Return the [x, y] coordinate for the center point of the cell that contains the specified text.  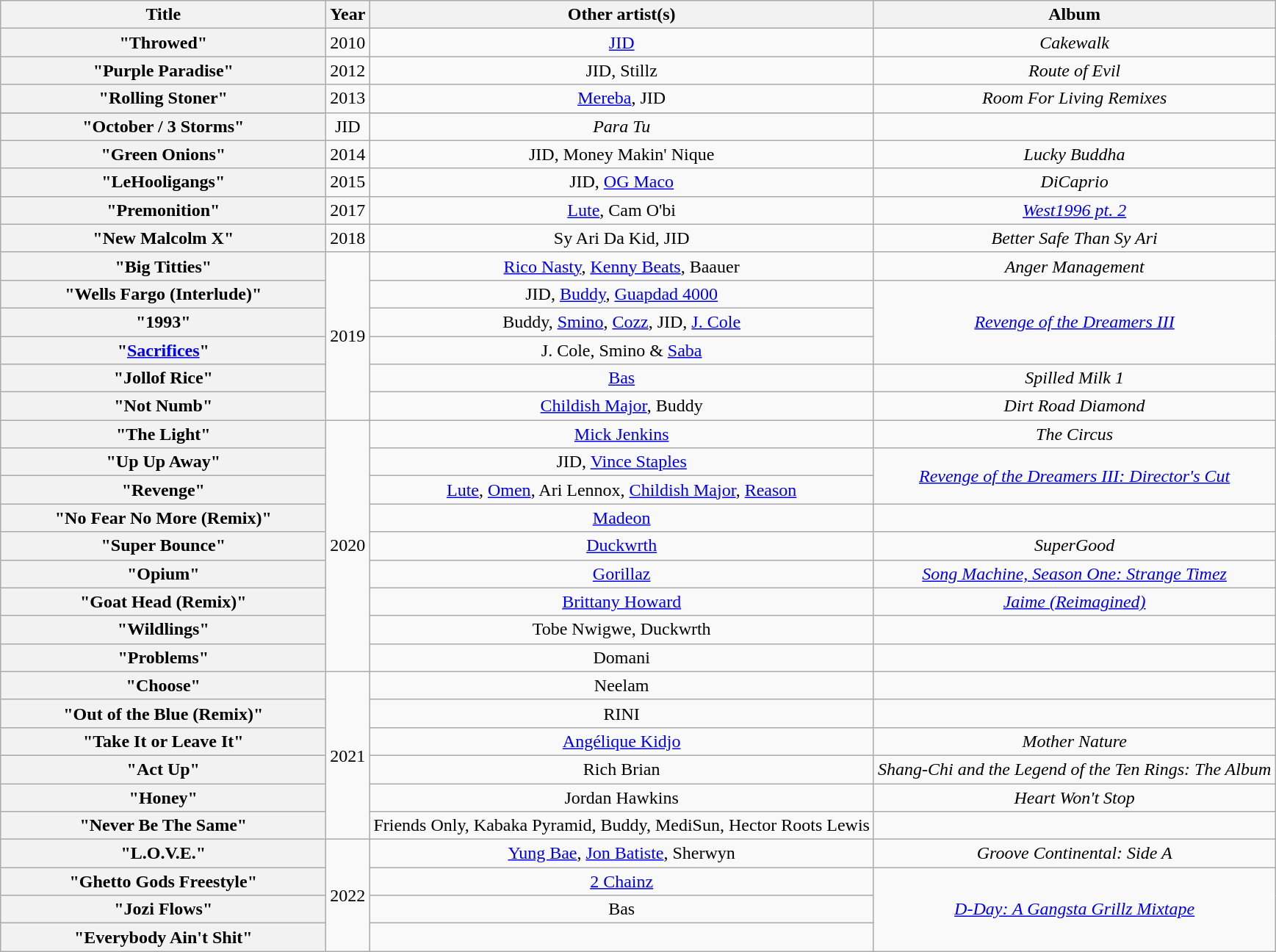
"No Fear No More (Remix)" [163, 518]
"Green Onions" [163, 154]
"Ghetto Gods Freestyle" [163, 881]
"Never Be The Same" [163, 826]
"Out of the Blue (Remix)" [163, 713]
Lute, Cam O'bi [621, 210]
"Choose" [163, 685]
J. Cole, Smino & Saba [621, 350]
Revenge of the Dreamers III [1074, 322]
Shang-Chi and the Legend of the Ten Rings: The Album [1074, 769]
"Everybody Ain't Shit" [163, 937]
Other artist(s) [621, 15]
Childish Major, Buddy [621, 406]
Title [163, 15]
2022 [348, 895]
Groove Continental: Side A [1074, 854]
"Wells Fargo (Interlude)" [163, 294]
Rich Brian [621, 769]
Neelam [621, 685]
Jaime (Reimagined) [1074, 602]
"Take It or Leave It" [163, 741]
"Honey" [163, 797]
Buddy, Smino, Cozz, JID, J. Cole [621, 322]
SuperGood [1074, 546]
Yung Bae, Jon Batiste, Sherwyn [621, 854]
JID, Buddy, Guapdad 4000 [621, 294]
"Up Up Away" [163, 462]
"Revenge" [163, 490]
"October / 3 Storms" [163, 126]
DiCaprio [1074, 182]
West1996 pt. 2 [1074, 210]
"1993" [163, 322]
2015 [348, 182]
Route of Evil [1074, 71]
Album [1074, 15]
Heart Won't Stop [1074, 797]
JID, Vince Staples [621, 462]
"Sacrifices" [163, 350]
Spilled Milk 1 [1074, 378]
JID, OG Maco [621, 182]
Room For Living Remixes [1074, 98]
Jordan Hawkins [621, 797]
Year [348, 15]
"Jozi Flows" [163, 909]
2 Chainz [621, 881]
The Circus [1074, 434]
"Big Titties" [163, 266]
2017 [348, 210]
"Premonition" [163, 210]
"Act Up" [163, 769]
Gorillaz [621, 574]
"Rolling Stoner" [163, 98]
2021 [348, 755]
"Super Bounce" [163, 546]
Sy Ari Da Kid, JID [621, 238]
Angélique Kidjo [621, 741]
Anger Management [1074, 266]
2019 [348, 336]
JID, Money Makin' Nique [621, 154]
Friends Only, Kabaka Pyramid, Buddy, MediSun, Hector Roots Lewis [621, 826]
"Wildlings" [163, 630]
2020 [348, 547]
Lucky Buddha [1074, 154]
"Not Numb" [163, 406]
2010 [348, 43]
Cakewalk [1074, 43]
"Opium" [163, 574]
"Goat Head (Remix)" [163, 602]
2013 [348, 98]
Tobe Nwigwe, Duckwrth [621, 630]
Para Tu [621, 126]
Better Safe Than Sy Ari [1074, 238]
Mick Jenkins [621, 434]
Revenge of the Dreamers III: Director's Cut [1074, 476]
"New Malcolm X" [163, 238]
Lute, Omen, Ari Lennox, Childish Major, Reason [621, 490]
2014 [348, 154]
2018 [348, 238]
Mereba, JID [621, 98]
"Jollof Rice" [163, 378]
Duckwrth [621, 546]
D-Day: A Gangsta Grillz Mixtape [1074, 909]
JID, Stillz [621, 71]
Dirt Road Diamond [1074, 406]
Mother Nature [1074, 741]
Song Machine, Season One: Strange Timez [1074, 574]
"L.O.V.E." [163, 854]
"Purple Paradise" [163, 71]
2012 [348, 71]
"Problems" [163, 657]
Domani [621, 657]
"Throwed" [163, 43]
RINI [621, 713]
Madeon [621, 518]
Rico Nasty, Kenny Beats, Baauer [621, 266]
"The Light" [163, 434]
Brittany Howard [621, 602]
"LeHooligangs" [163, 182]
